Scan for the cell matching the given text and deliver its [X, Y] coordinate at center. 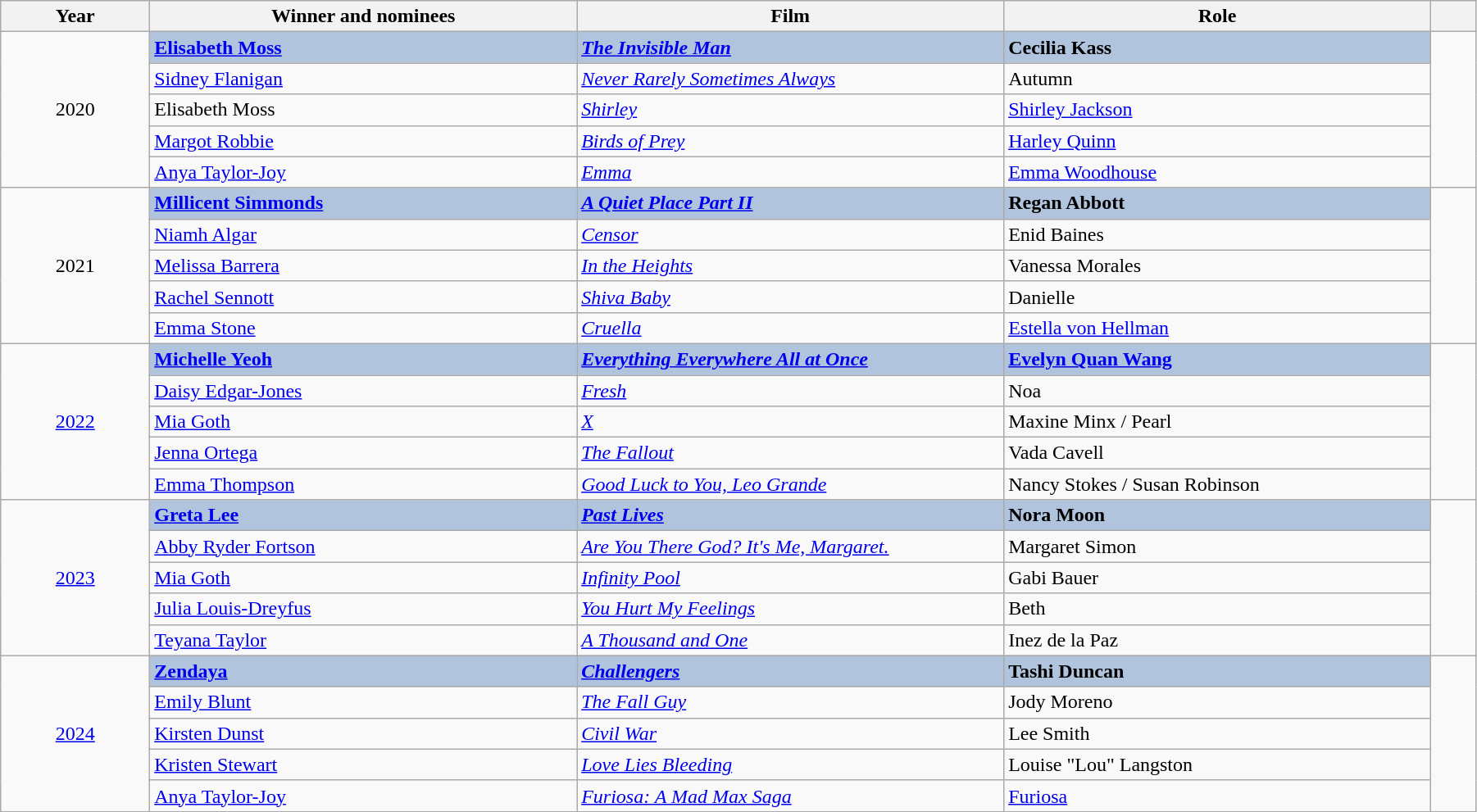
Harley Quinn [1218, 141]
Margaret Simon [1218, 547]
Tashi Duncan [1218, 671]
Film [790, 16]
Daisy Edgar-Jones [364, 391]
Nancy Stokes / Susan Robinson [1218, 484]
A Quiet Place Part II [790, 203]
Emily Blunt [364, 702]
2024 [75, 733]
The Fall Guy [790, 702]
2023 [75, 578]
Estella von Hellman [1218, 328]
Shiva Baby [790, 297]
Louise "Lou" Langston [1218, 764]
Infinity Pool [790, 578]
Rachel Sennott [364, 297]
Enid Baines [1218, 234]
Censor [790, 234]
Beth [1218, 609]
The Invisible Man [790, 48]
Julia Louis-Dreyfus [364, 609]
Cecilia Kass [1218, 48]
Margot Robbie [364, 141]
Nora Moon [1218, 515]
Niamh Algar [364, 234]
Jenna Ortega [364, 453]
Are You There God? It's Me, Margaret. [790, 547]
Abby Ryder Fortson [364, 547]
Lee Smith [1218, 733]
Past Lives [790, 515]
X [790, 422]
Year [75, 16]
Civil War [790, 733]
Emma [790, 172]
Regan Abbott [1218, 203]
Greta Lee [364, 515]
Shirley [790, 110]
2020 [75, 110]
Sidney Flanigan [364, 79]
In the Heights [790, 265]
Shirley Jackson [1218, 110]
Autumn [1218, 79]
A Thousand and One [790, 640]
Love Lies Bleeding [790, 764]
Fresh [790, 391]
Melissa Barrera [364, 265]
Emma Woodhouse [1218, 172]
Kristen Stewart [364, 764]
Evelyn Quan Wang [1218, 359]
Everything Everywhere All at Once [790, 359]
Inez de la Paz [1218, 640]
The Fallout [790, 453]
Gabi Bauer [1218, 578]
Zendaya [364, 671]
Good Luck to You, Leo Grande [790, 484]
Noa [1218, 391]
2022 [75, 421]
Never Rarely Sometimes Always [790, 79]
Maxine Minx / Pearl [1218, 422]
Jody Moreno [1218, 702]
Teyana Taylor [364, 640]
You Hurt My Feelings [790, 609]
Birds of Prey [790, 141]
Emma Stone [364, 328]
Furiosa [1218, 796]
Millicent Simmonds [364, 203]
Emma Thompson [364, 484]
2021 [75, 265]
Challengers [790, 671]
Danielle [1218, 297]
Winner and nominees [364, 16]
Role [1218, 16]
Cruella [790, 328]
Michelle Yeoh [364, 359]
Kirsten Dunst [364, 733]
Furiosa: A Mad Max Saga [790, 796]
Vanessa Morales [1218, 265]
Vada Cavell [1218, 453]
